Provide the (X, Y) coordinate of the cell's center where the given text is located.  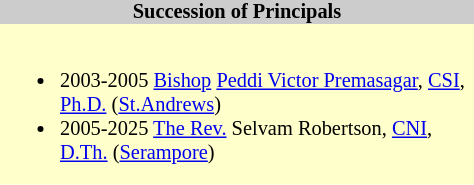
2003-2005 Bishop Peddi Victor Premasagar, CSI, Ph.D. (St.Andrews)2005-2025 The Rev. Selvam Robertson, CNI, D.Th. (Serampore) (237, 104)
Succession of Principals (237, 12)
